Locate the cell with the specified text and output its [X, Y] center coordinate. 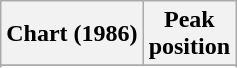
Peakposition [189, 34]
Chart (1986) [72, 34]
